Locate the cell with the specified text and output its [X, Y] center coordinate. 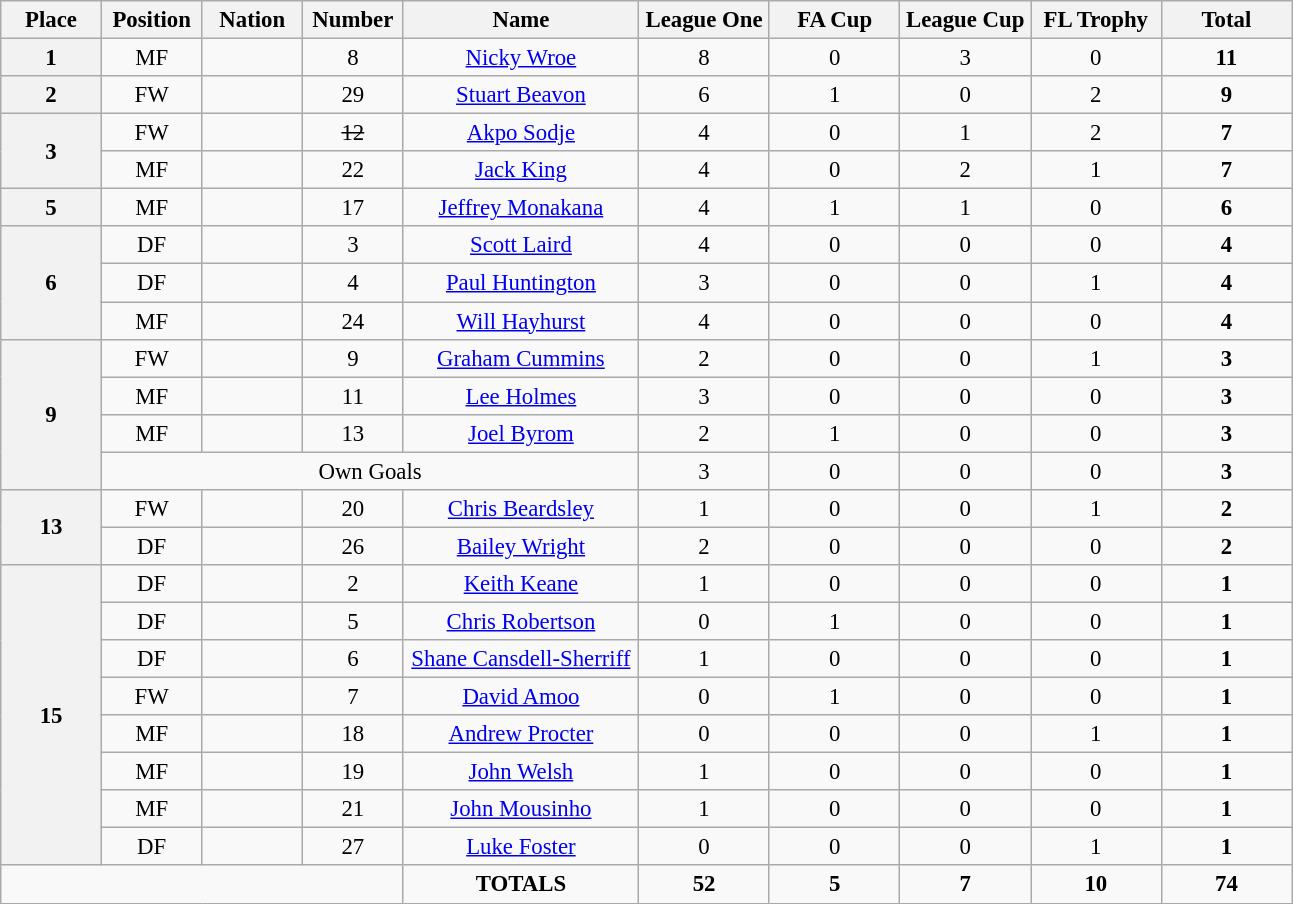
League One [704, 20]
TOTALS [521, 885]
Jeffrey Monakana [521, 208]
Stuart Beavon [521, 95]
League Cup [966, 20]
52 [704, 885]
24 [354, 321]
Nation [252, 20]
Chris Robertson [521, 621]
Joel Byrom [521, 433]
27 [354, 847]
10 [1096, 885]
17 [354, 208]
Paul Huntington [521, 283]
Total [1226, 20]
Will Hayhurst [521, 321]
Graham Cummins [521, 358]
John Welsh [521, 772]
26 [354, 546]
Akpo Sodje [521, 133]
Luke Foster [521, 847]
19 [354, 772]
Name [521, 20]
Own Goals [370, 471]
29 [354, 95]
Shane Cansdell-Sherriff [521, 659]
Scott Laird [521, 245]
Nicky Wroe [521, 58]
Chris Beardsley [521, 509]
FA Cup [834, 20]
22 [354, 170]
Position [152, 20]
Number [354, 20]
12 [354, 133]
74 [1226, 885]
Place [52, 20]
Jack King [521, 170]
18 [354, 734]
15 [52, 716]
Lee Holmes [521, 396]
John Mousinho [521, 809]
21 [354, 809]
David Amoo [521, 697]
FL Trophy [1096, 20]
Andrew Procter [521, 734]
Bailey Wright [521, 546]
20 [354, 509]
Keith Keane [521, 584]
